Return the [X, Y] coordinate for the center point of the cell that contains the specified text.  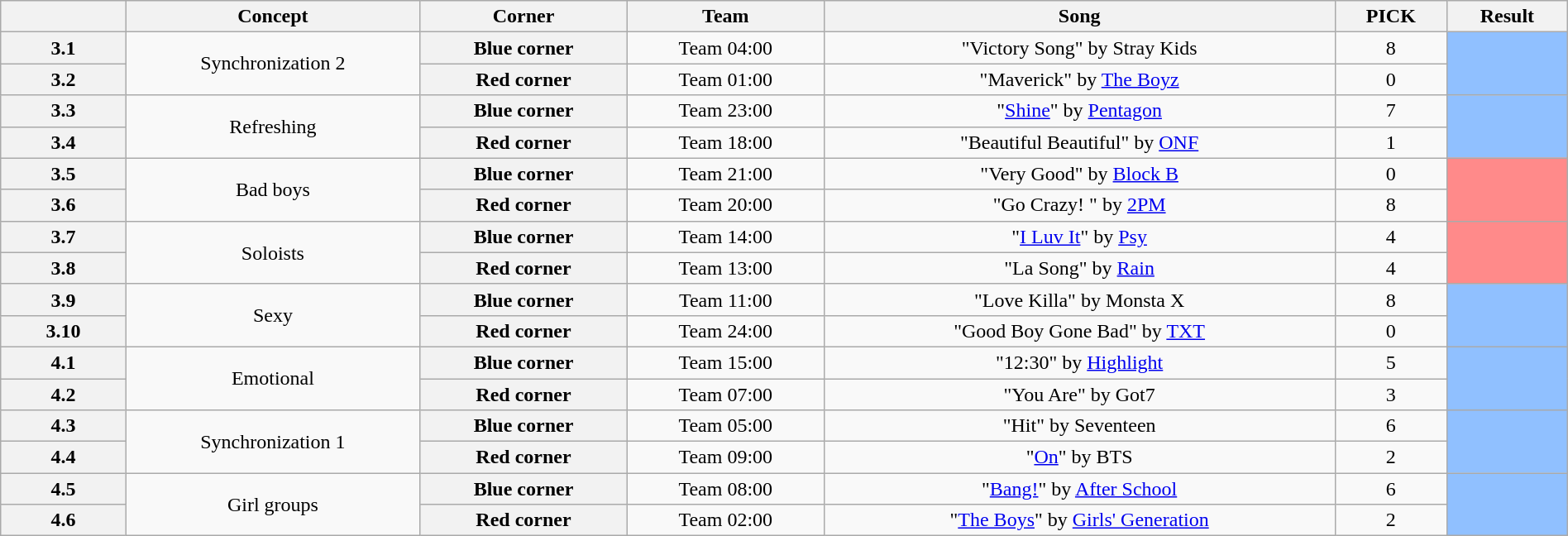
3.7 [64, 237]
Song [1079, 17]
4.6 [64, 520]
"La Song" by Rain [1079, 268]
Team 05:00 [725, 426]
Team 02:00 [725, 520]
Team 24:00 [725, 331]
3.2 [64, 79]
Team 11:00 [725, 299]
"12:30" by Highlight [1079, 362]
"Hit" by Seventeen [1079, 426]
4.3 [64, 426]
Team 20:00 [725, 205]
"Victory Song" by Stray Kids [1079, 48]
PICK [1391, 17]
"Beautiful Beautiful" by ONF [1079, 142]
Team 14:00 [725, 237]
"Bang!" by After School [1079, 489]
4.1 [64, 362]
3.4 [64, 142]
"I Luv It" by Psy [1079, 237]
4.5 [64, 489]
3.5 [64, 174]
3.6 [64, 205]
Team 09:00 [725, 457]
4.4 [64, 457]
Team 04:00 [725, 48]
"Maverick" by The Boyz [1079, 79]
5 [1391, 362]
Soloists [273, 252]
Synchronization 2 [273, 64]
Team 21:00 [725, 174]
1 [1391, 142]
Concept [273, 17]
Synchronization 1 [273, 442]
Bad boys [273, 189]
3.10 [64, 331]
Team 18:00 [725, 142]
Sexy [273, 315]
Emotional [273, 378]
Refreshing [273, 127]
"The Boys" by Girls' Generation [1079, 520]
"Good Boy Gone Bad" by TXT [1079, 331]
"Love Killa" by Monsta X [1079, 299]
Team 15:00 [725, 362]
Team 08:00 [725, 489]
Team 23:00 [725, 111]
"Shine" by Pentagon [1079, 111]
Girl groups [273, 505]
"Go Crazy! " by 2PM [1079, 205]
Team [725, 17]
4.2 [64, 395]
3.9 [64, 299]
"Very Good" by Block B [1079, 174]
Team 01:00 [725, 79]
3.3 [64, 111]
Result [1508, 17]
"On" by BTS [1079, 457]
Corner [523, 17]
3.8 [64, 268]
3.1 [64, 48]
3 [1391, 395]
Team 13:00 [725, 268]
"You Are" by Got7 [1079, 395]
7 [1391, 111]
Team 07:00 [725, 395]
